Return the [X, Y] coordinate for the center point of the cell that contains the specified text.  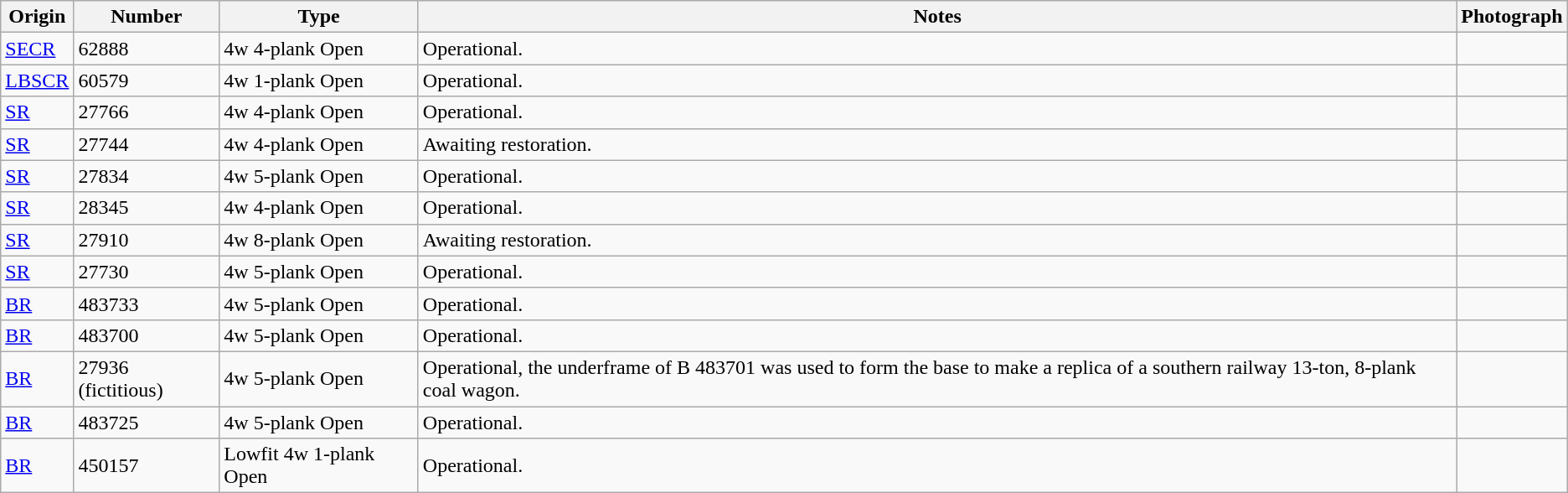
483725 [147, 422]
4w 8-plank Open [319, 240]
60579 [147, 80]
Origin [37, 17]
4w 1-plank Open [319, 80]
Lowfit 4w 1-plank Open [319, 466]
27910 [147, 240]
Type [319, 17]
28345 [147, 208]
Photograph [1512, 17]
Operational, the underframe of B 483701 was used to form the base to make a replica of a southern railway 13-ton, 8-plank coal wagon. [936, 379]
27834 [147, 176]
Notes [936, 17]
Number [147, 17]
27730 [147, 272]
27766 [147, 112]
SECR [37, 49]
27936 (fictitious) [147, 379]
483733 [147, 304]
LBSCR [37, 80]
62888 [147, 49]
27744 [147, 144]
483700 [147, 335]
450157 [147, 466]
